Search for the cell housing the specified text and yield its [X, Y] center coordinate. 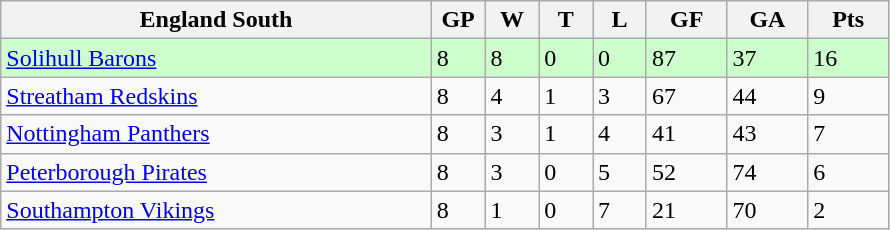
Nottingham Panthers [216, 134]
Pts [848, 20]
Southampton Vikings [216, 210]
GF [686, 20]
37 [768, 58]
70 [768, 210]
44 [768, 96]
52 [686, 172]
L [620, 20]
5 [620, 172]
87 [686, 58]
67 [686, 96]
6 [848, 172]
GP [458, 20]
74 [768, 172]
2 [848, 210]
16 [848, 58]
GA [768, 20]
Solihull Barons [216, 58]
W [512, 20]
Streatham Redskins [216, 96]
Peterborough Pirates [216, 172]
T [566, 20]
England South [216, 20]
21 [686, 210]
9 [848, 96]
43 [768, 134]
41 [686, 134]
